Output the [X, Y] coordinate of the center of the cell containing the given text.  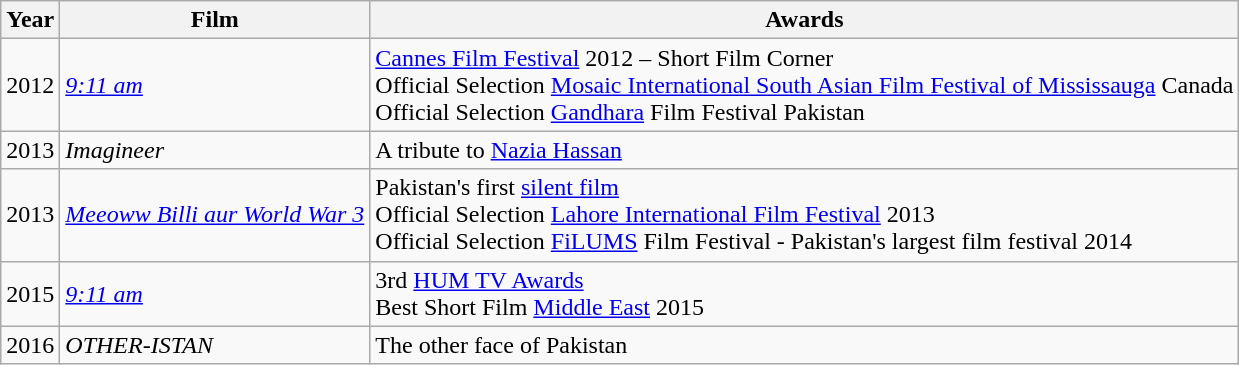
Film [215, 20]
Awards [804, 20]
OTHER-ISTAN [215, 345]
Year [30, 20]
The other face of Pakistan [804, 345]
A tribute to Nazia Hassan [804, 150]
2015 [30, 294]
2012 [30, 85]
Meeoww Billi aur World War 3 [215, 215]
3rd HUM TV AwardsBest Short Film Middle East 2015 [804, 294]
2016 [30, 345]
Imagineer [215, 150]
